From the cell containing the given text, extract its center point as (X, Y) coordinate. 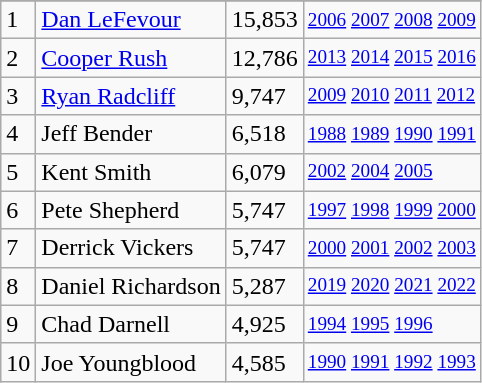
2000 2001 2002 2003 (392, 248)
Jeff Bender (131, 134)
15,853 (264, 20)
6,518 (264, 134)
5 (18, 172)
Chad Darnell (131, 324)
Dan LeFevour (131, 20)
6 (18, 210)
1994 1995 1996 (392, 324)
6,079 (264, 172)
1990 1991 1992 1993 (392, 362)
Derrick Vickers (131, 248)
5,287 (264, 286)
Ryan Radcliff (131, 96)
9,747 (264, 96)
Cooper Rush (131, 58)
Joe Youngblood (131, 362)
12,786 (264, 58)
8 (18, 286)
2 (18, 58)
2002 2004 2005 (392, 172)
2013 2014 2015 2016 (392, 58)
4,925 (264, 324)
1 (18, 20)
2006 2007 2008 2009 (392, 20)
3 (18, 96)
7 (18, 248)
10 (18, 362)
Kent Smith (131, 172)
Daniel Richardson (131, 286)
4 (18, 134)
9 (18, 324)
2009 2010 2011 2012 (392, 96)
2019 2020 2021 2022 (392, 286)
Pete Shepherd (131, 210)
4,585 (264, 362)
1988 1989 1990 1991 (392, 134)
1997 1998 1999 2000 (392, 210)
